Pinpoint the cell where the given text exists, returning its (x, y) midpoint coordinate. 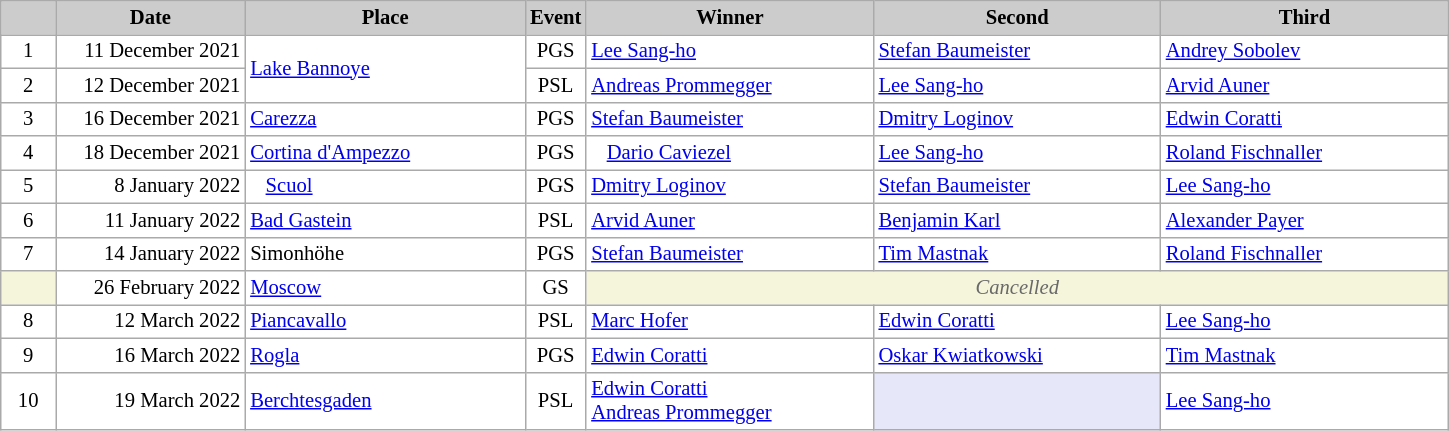
5 (28, 186)
2 (28, 85)
Edwin Coratti Andreas Prommegger (730, 401)
18 December 2021 (151, 153)
12 December 2021 (151, 85)
Cortina d'Ampezzo (385, 153)
Piancavallo (385, 321)
Berchtesgaden (385, 401)
Marc Hofer (730, 321)
8 January 2022 (151, 186)
Moscow (385, 287)
Date (151, 17)
3 (28, 119)
Lake Bannoye (385, 68)
6 (28, 220)
Andrey Sobolev (1304, 51)
10 (28, 401)
GS (556, 287)
Benjamin Karl (1018, 220)
Second (1018, 17)
8 (28, 321)
Scuol (385, 186)
Event (556, 17)
7 (28, 254)
Cancelled (1017, 287)
Third (1304, 17)
16 March 2022 (151, 355)
Rogla (385, 355)
Carezza (385, 119)
4 (28, 153)
26 February 2022 (151, 287)
Andreas Prommegger (730, 85)
Bad Gastein (385, 220)
19 March 2022 (151, 401)
Dario Caviezel (730, 153)
Oskar Kwiatkowski (1018, 355)
9 (28, 355)
16 December 2021 (151, 119)
12 March 2022 (151, 321)
Place (385, 17)
11 December 2021 (151, 51)
Winner (730, 17)
11 January 2022 (151, 220)
1 (28, 51)
Simonhöhe (385, 254)
14 January 2022 (151, 254)
Alexander Payer (1304, 220)
